Pinpoint the cell where the given text exists, returning its (x, y) midpoint coordinate. 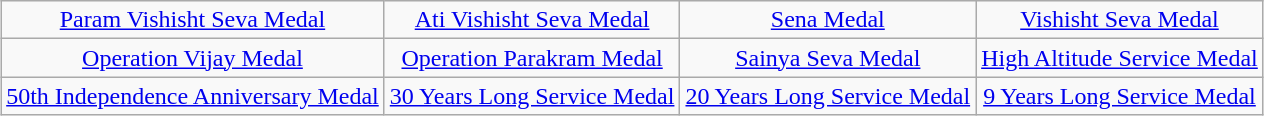
20 Years Long Service Medal (828, 96)
Ati Vishisht Seva Medal (532, 20)
High Altitude Service Medal (1120, 58)
Param Vishisht Seva Medal (193, 20)
Sainya Seva Medal (828, 58)
Sena Medal (828, 20)
Operation Vijay Medal (193, 58)
30 Years Long Service Medal (532, 96)
Vishisht Seva Medal (1120, 20)
50th Independence Anniversary Medal (193, 96)
Operation Parakram Medal (532, 58)
9 Years Long Service Medal (1120, 96)
